Scan for the cell matching the given text and deliver its [X, Y] coordinate at center. 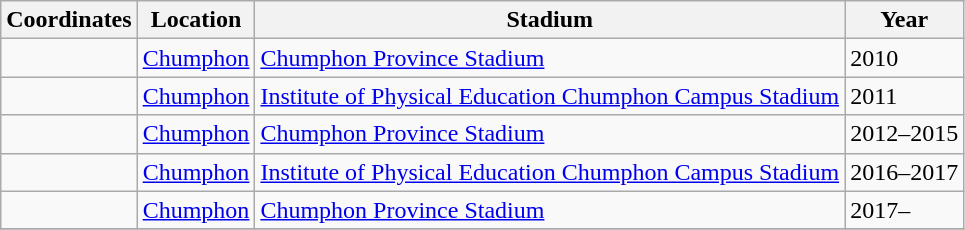
2017– [904, 210]
Coordinates [69, 20]
Year [904, 20]
2011 [904, 96]
2010 [904, 58]
Location [196, 20]
2012–2015 [904, 134]
2016–2017 [904, 172]
Stadium [550, 20]
